Locate the cell with the specified text and output its [x, y] center coordinate. 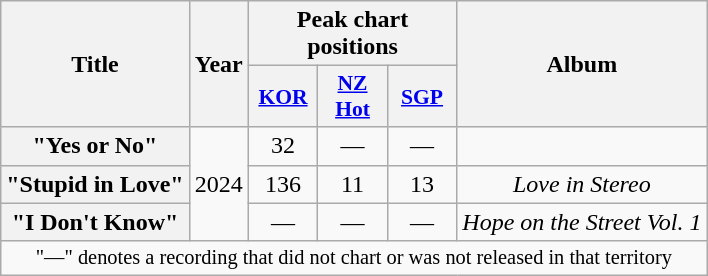
2024 [218, 184]
SGP [422, 96]
Peak chart positions [352, 34]
13 [422, 184]
32 [283, 146]
"Stupid in Love" [95, 184]
"—" denotes a recording that did not chart or was not released in that territory [354, 258]
KOR [283, 96]
11 [353, 184]
NZHot [353, 96]
"I Don't Know" [95, 222]
Title [95, 64]
Love in Stereo [582, 184]
136 [283, 184]
Album [582, 64]
"Yes or No" [95, 146]
Year [218, 64]
Hope on the Street Vol. 1 [582, 222]
